For the text-containing cell, return its midpoint in (X, Y) coordinate format. 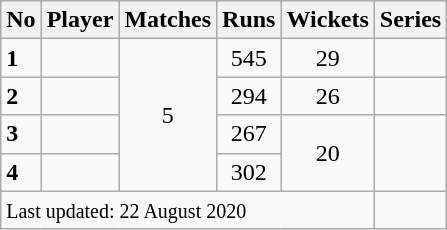
302 (249, 172)
545 (249, 58)
267 (249, 134)
Matches (168, 20)
1 (21, 58)
Series (410, 20)
No (21, 20)
Last updated: 22 August 2020 (188, 210)
2 (21, 96)
Wickets (328, 20)
26 (328, 96)
Runs (249, 20)
294 (249, 96)
4 (21, 172)
29 (328, 58)
20 (328, 153)
3 (21, 134)
Player (80, 20)
5 (168, 115)
